Return [X, Y] of the center of cell containing provided text 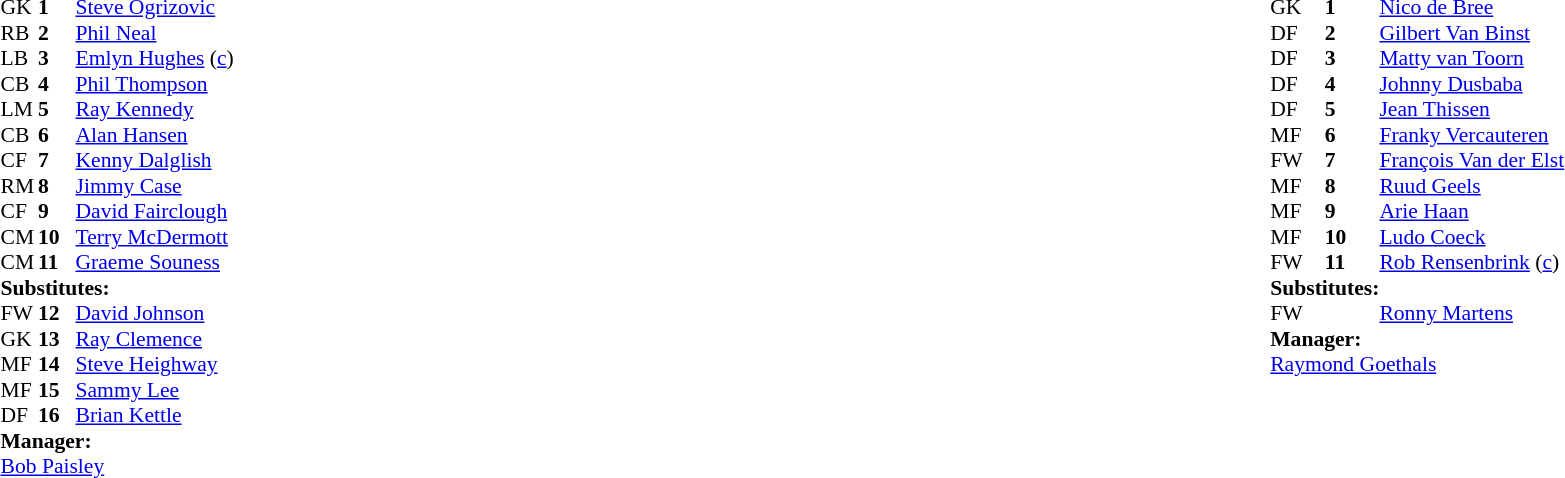
13 [57, 339]
Jean Thissen [1472, 109]
Terry McDermott [155, 237]
Raymond Goethals [1417, 365]
LM [19, 109]
Ray Kennedy [155, 109]
Alan Hansen [155, 135]
Ray Clemence [155, 339]
Phil Thompson [155, 84]
Kenny Dalglish [155, 161]
16 [57, 415]
Rob Rensenbrink (c) [1472, 263]
RB [19, 33]
Emlyn Hughes (c) [155, 59]
Johnny Dusbaba [1472, 84]
Brian Kettle [155, 415]
David Fairclough [155, 211]
14 [57, 365]
David Johnson [155, 313]
François Van der Elst [1472, 161]
Matty van Toorn [1472, 59]
Ludo Coeck [1472, 237]
Steve Heighway [155, 365]
LB [19, 59]
Ronny Martens [1472, 313]
Franky Vercauteren [1472, 135]
GK [19, 339]
Ruud Geels [1472, 186]
RM [19, 186]
12 [57, 313]
15 [57, 390]
Jimmy Case [155, 186]
Sammy Lee [155, 390]
Arie Haan [1472, 211]
Gilbert Van Binst [1472, 33]
Phil Neal [155, 33]
Graeme Souness [155, 263]
